Extract the (X, Y) coordinate from the center of the cell holding the provided text.  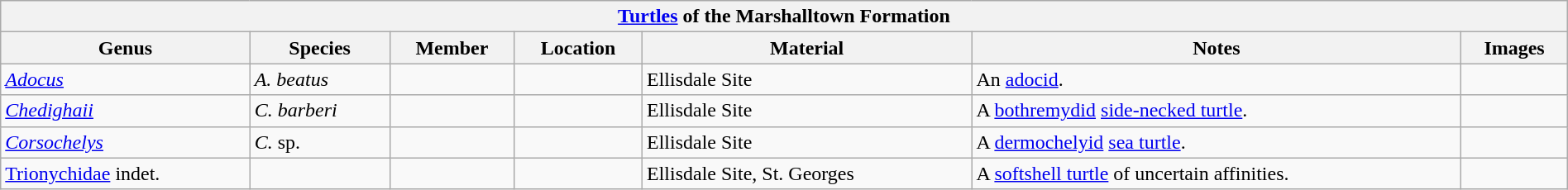
Ellisdale Site, St. Georges (806, 173)
A softshell turtle of uncertain affinities. (1217, 173)
Species (319, 48)
Adocus (126, 79)
C. sp. (319, 142)
A. beatus (319, 79)
Location (579, 48)
Notes (1217, 48)
Material (806, 48)
Turtles of the Marshalltown Formation (784, 17)
Trionychidae indet. (126, 173)
Corsochelys (126, 142)
Member (452, 48)
C. barberi (319, 111)
An adocid. (1217, 79)
Chedighaii (126, 111)
Genus (126, 48)
Images (1514, 48)
A bothremydid side-necked turtle. (1217, 111)
A dermochelyid sea turtle. (1217, 142)
